Identify which cell holds the provided text, then report its (x, y) central coordinate. 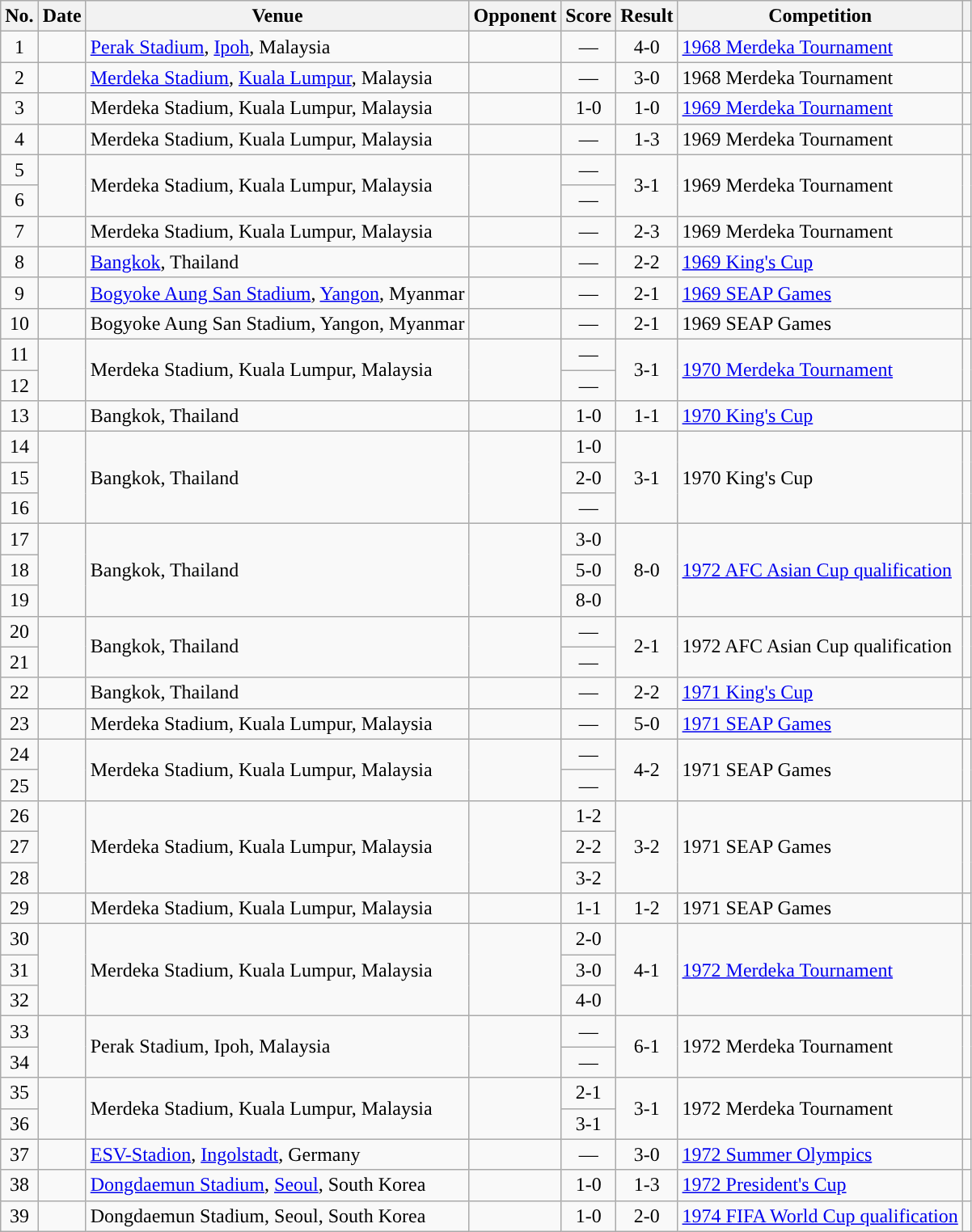
30 (19, 939)
Result (647, 16)
4 (19, 139)
1974 FIFA World Cup qualification (820, 1216)
5 (19, 170)
9 (19, 293)
33 (19, 1032)
19 (19, 601)
22 (19, 693)
8 (19, 262)
7 (19, 231)
2 (19, 78)
Date (61, 16)
6 (19, 200)
21 (19, 662)
Score (589, 16)
16 (19, 508)
31 (19, 970)
12 (19, 386)
1969 King's Cup (820, 262)
4-1 (647, 970)
32 (19, 1001)
36 (19, 1124)
26 (19, 816)
1972 Summer Olympics (820, 1154)
1972 President's Cup (820, 1185)
39 (19, 1216)
1970 Merdeka Tournament (820, 369)
1971 King's Cup (820, 693)
3 (19, 108)
Venue (277, 16)
2-3 (647, 231)
28 (19, 877)
29 (19, 909)
17 (19, 539)
34 (19, 1062)
13 (19, 416)
37 (19, 1154)
15 (19, 478)
Competition (820, 16)
11 (19, 354)
14 (19, 447)
6-1 (647, 1047)
24 (19, 754)
ESV-Stadion, Ingolstadt, Germany (277, 1154)
23 (19, 724)
27 (19, 846)
18 (19, 570)
20 (19, 631)
4-2 (647, 770)
1 (19, 47)
25 (19, 785)
38 (19, 1185)
Opponent (515, 16)
No. (19, 16)
35 (19, 1093)
10 (19, 323)
